Identify which cell holds the provided text, then report its (X, Y) central coordinate. 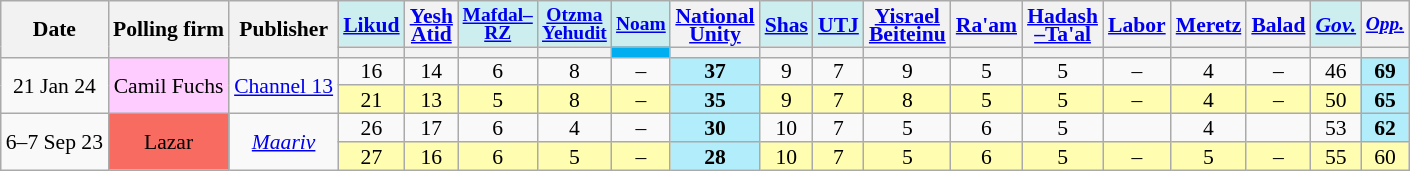
Shas (786, 24)
Gov. (1336, 24)
Mafdal–RZ (498, 24)
Labor (1137, 24)
Lazar (168, 142)
Opp. (1385, 24)
Channel 13 (284, 85)
50 (1336, 100)
14 (432, 71)
62 (1385, 128)
53 (1336, 128)
NationalUnity (714, 24)
UTJ (838, 24)
27 (372, 156)
26 (372, 128)
Hadash–Ta'al (1062, 24)
46 (1336, 71)
55 (1336, 156)
Camil Fuchs (168, 85)
Meretz (1209, 24)
37 (714, 71)
13 (432, 100)
35 (714, 100)
6–7 Sep 23 (54, 142)
Maariv (284, 142)
Publisher (284, 29)
Noam (640, 24)
21 Jan 24 (54, 85)
28 (714, 156)
21 (372, 100)
Polling firm (168, 29)
69 (1385, 71)
65 (1385, 100)
30 (714, 128)
Ra'am (986, 24)
60 (1385, 156)
YeshAtid (432, 24)
Balad (1278, 24)
Likud (372, 24)
OtzmaYehudit (574, 24)
Date (54, 29)
YisraelBeiteinu (908, 24)
17 (432, 128)
